Search for the cell housing the specified text and yield its [X, Y] center coordinate. 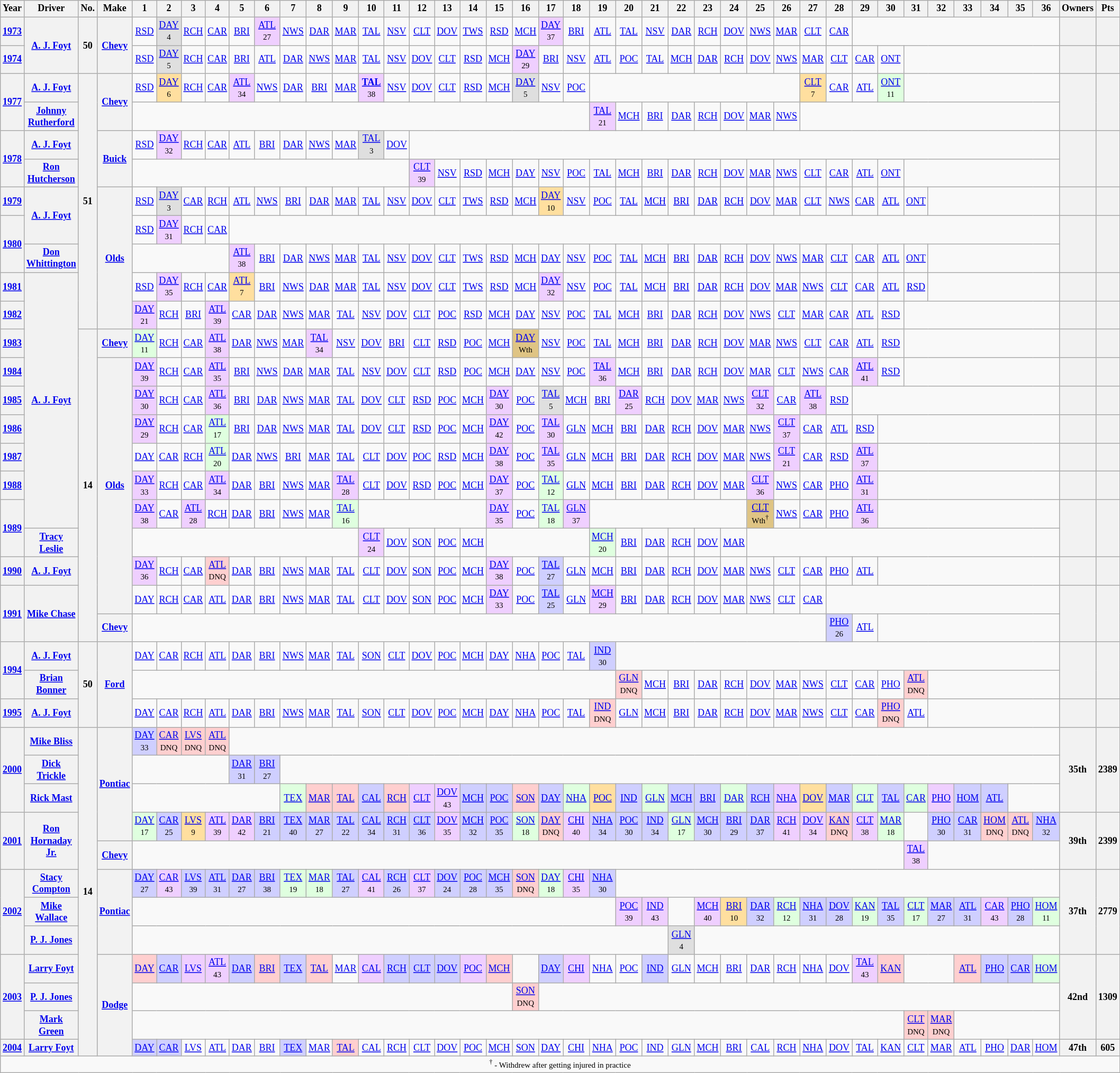
Mike Wallace [51, 912]
2399 [1107, 840]
Mark Green [51, 1025]
42nd [1078, 997]
35th [1078, 769]
ATL41 [865, 372]
DOV34 [813, 826]
MCH40 [708, 912]
2001 [13, 840]
1983 [13, 343]
GLN4 [681, 940]
Brian Bonner [51, 685]
ATL37 [865, 457]
30 [891, 8]
IND30 [602, 656]
10 [372, 8]
BRI21 [267, 826]
BRI29 [734, 826]
IND34 [655, 826]
No. [88, 8]
CLT32 [760, 401]
DOV24 [447, 884]
CHI35 [576, 884]
LVS9 [193, 826]
39th [1078, 840]
ATL20 [218, 457]
PHO26 [839, 628]
1978 [13, 159]
1982 [13, 315]
POC35 [499, 826]
1995 [13, 713]
51 [88, 201]
MARDNQ [941, 1025]
CLT39 [422, 173]
31 [916, 8]
POC30 [629, 826]
9 [346, 8]
16 [526, 8]
Ford [114, 685]
DAY17 [144, 826]
ONT11 [891, 88]
POC28 [473, 884]
CAL34 [372, 826]
TAL5 [551, 401]
HOMDNQ [995, 826]
1980 [13, 244]
CAR31 [968, 826]
DAY27 [144, 884]
1985 [13, 401]
5 [241, 8]
CAL41 [372, 884]
CLT21 [787, 457]
34 [995, 8]
6 [267, 8]
Dodge [114, 1005]
17 [551, 8]
SON18 [526, 826]
TAL21 [602, 116]
7 [293, 8]
TAL22 [346, 826]
CLTDNQ [916, 1025]
ATL35 [218, 372]
DAY18 [551, 884]
1988 [13, 486]
LVS39 [193, 884]
KAN19 [865, 912]
37th [1078, 912]
TAL34 [320, 343]
Tracy Leslie [51, 543]
Johnny Rutherford [51, 116]
ATL43 [218, 969]
KANDNQ [839, 826]
1984 [13, 372]
Buick [114, 159]
TAL18 [551, 514]
20 [629, 8]
2003 [13, 997]
29 [865, 8]
1987 [13, 457]
GLN37 [576, 514]
2389 [1107, 769]
DAY42 [499, 429]
NHA32 [1046, 826]
2002 [13, 912]
DOV28 [839, 912]
1 [144, 8]
DAY3 [169, 202]
25 [760, 8]
DAYWth [526, 343]
DAR31 [241, 770]
DOV43 [447, 798]
BRI10 [734, 912]
RCH41 [787, 826]
Ron Hutcherson [51, 173]
Ron Hornaday Jr. [51, 840]
CLT38 [865, 826]
CAR25 [169, 826]
11 [397, 8]
Make [114, 8]
23 [708, 8]
Rick Mast [51, 798]
26 [787, 8]
1309 [1107, 997]
1989 [13, 528]
15 [499, 8]
RCH26 [397, 884]
DAY31 [169, 230]
ATL28 [193, 514]
CLT24 [372, 543]
13 [447, 8]
PHO28 [1020, 912]
3 [193, 8]
BRI38 [267, 884]
1986 [13, 429]
PHO30 [941, 826]
NHA31 [813, 912]
GLN17 [681, 826]
TEX19 [293, 884]
IND43 [655, 912]
605 [1107, 1048]
ATL27 [267, 31]
1979 [13, 202]
TAL16 [346, 514]
DAY10 [551, 202]
47th [1078, 1048]
POC39 [629, 912]
1991 [13, 614]
1981 [13, 287]
ATL7 [241, 287]
Stacy Compton [51, 884]
TAL25 [551, 599]
MCH29 [602, 599]
TAL12 [551, 486]
DAY4 [169, 31]
1974 [13, 60]
2000 [13, 769]
DOV35 [447, 826]
DAY39 [144, 372]
28 [839, 8]
DAR32 [760, 912]
TAL28 [346, 486]
Mike Bliss [51, 741]
18 [576, 8]
INDDNQ [602, 713]
DAR42 [241, 826]
Year [13, 8]
DAR37 [760, 826]
MCH30 [708, 826]
DAY6 [169, 88]
DAY11 [144, 343]
8 [320, 8]
24 [734, 8]
DAY36 [144, 571]
21 [655, 8]
TAL36 [602, 372]
1990 [13, 571]
Driver [51, 8]
36 [1046, 8]
RCH31 [397, 826]
† - Withdrew after getting injured in practice [560, 1065]
DAYDNQ [551, 826]
TAL30 [551, 429]
1977 [13, 102]
1994 [13, 670]
HOM11 [1046, 912]
27 [813, 8]
35 [1020, 8]
Owners [1078, 8]
CLTWth† [760, 514]
33 [968, 8]
1973 [13, 31]
NHA30 [602, 884]
LVSDNQ [193, 741]
TAL3 [372, 145]
2779 [1107, 912]
22 [681, 8]
19 [602, 8]
2 [169, 8]
2004 [13, 1048]
BRI27 [267, 770]
4 [218, 8]
RCH12 [787, 912]
Mike Chase [51, 614]
CHI40 [576, 826]
CLT7 [813, 88]
DAR25 [629, 401]
TEX40 [293, 826]
CLT17 [916, 912]
ATL17 [218, 429]
Dick Trickle [51, 770]
MCH32 [473, 826]
TAL43 [865, 969]
Pts [1107, 8]
PHODNQ [891, 713]
12 [422, 8]
MCH35 [499, 884]
CARDNQ [169, 741]
32 [941, 8]
GLNDNQ [629, 685]
MCH20 [602, 543]
NHA34 [602, 826]
Don Whittington [51, 258]
DAY21 [144, 315]
DAR27 [241, 884]
